Return the [X, Y] coordinate for the center point of the cell that contains the specified text.  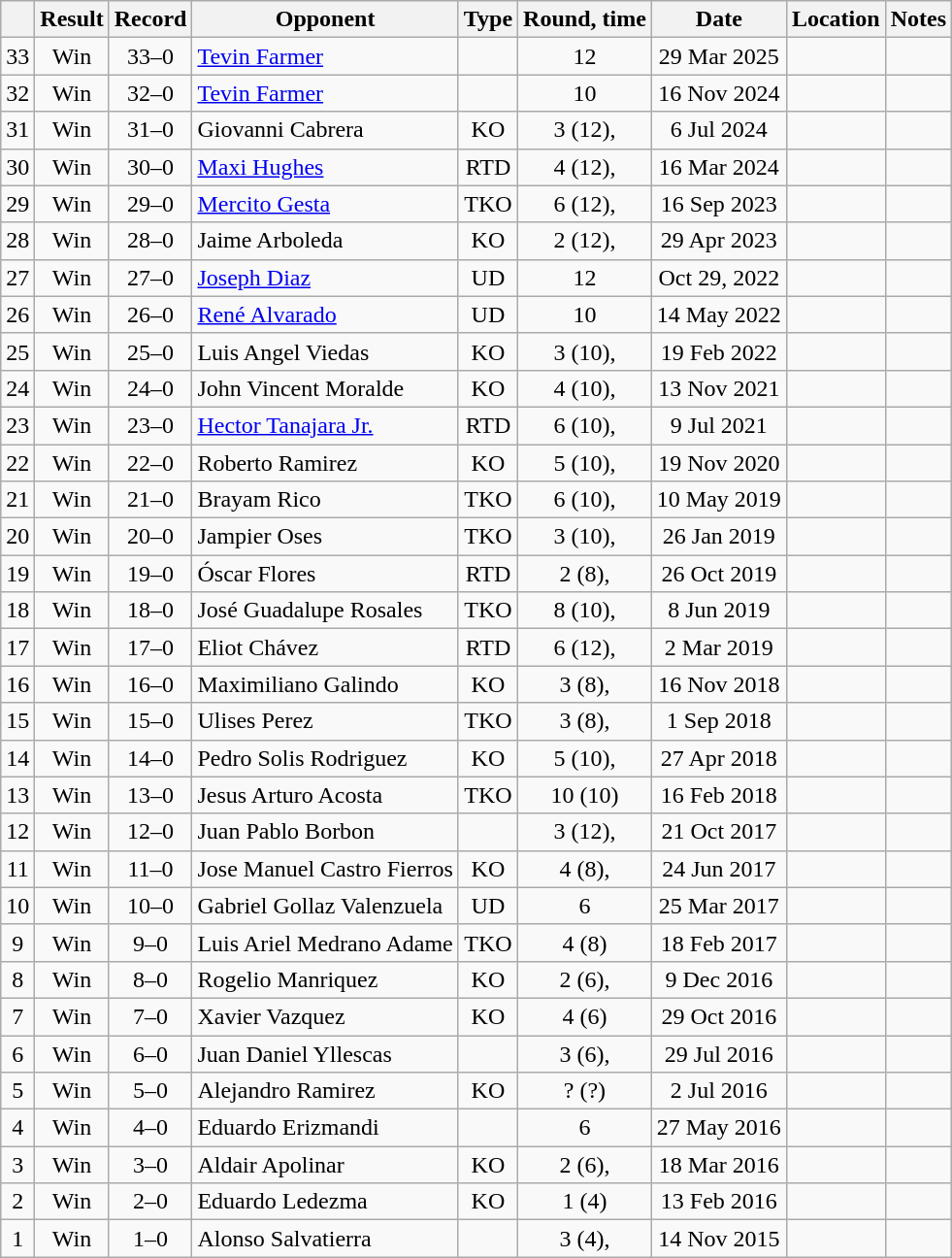
9 Jul 2021 [718, 425]
1–0 [150, 1239]
10–0 [150, 906]
5 [17, 1091]
Joseph Diaz [325, 278]
18–0 [150, 611]
Rogelio Manriquez [325, 979]
6–0 [150, 1053]
23–0 [150, 425]
Oct 29, 2022 [718, 278]
Ulises Perez [325, 721]
26 Oct 2019 [718, 574]
10 (10) [585, 795]
Location [836, 19]
10 May 2019 [718, 500]
13 [17, 795]
Record [150, 19]
27–0 [150, 278]
25–0 [150, 351]
21 [17, 500]
16–0 [150, 684]
Type [487, 19]
Gabriel Gollaz Valenzuela [325, 906]
20–0 [150, 537]
24 Jun 2017 [718, 869]
13–0 [150, 795]
18 [17, 611]
3 (6), [585, 1053]
16 Nov 2018 [718, 684]
Eduardo Erizmandi [325, 1128]
20 [17, 537]
Juan Pablo Borbon [325, 832]
Jose Manuel Castro Fierros [325, 869]
4 [17, 1128]
17–0 [150, 647]
6 Jul 2024 [718, 130]
32–0 [150, 93]
22 [17, 463]
30–0 [150, 167]
26 Jan 2019 [718, 537]
26 [17, 314]
16 Sep 2023 [718, 204]
Result [72, 19]
Juan Daniel Yllescas [325, 1053]
Hector Tanajara Jr. [325, 425]
12–0 [150, 832]
Round, time [585, 19]
9 Dec 2016 [718, 979]
9 [17, 943]
29 [17, 204]
Luis Angel Viedas [325, 351]
13 Nov 2021 [718, 388]
21–0 [150, 500]
8 Jun 2019 [718, 611]
24–0 [150, 388]
Jaime Arboleda [325, 241]
16 Mar 2024 [718, 167]
29 Mar 2025 [718, 56]
27 May 2016 [718, 1128]
30 [17, 167]
15–0 [150, 721]
19–0 [150, 574]
2 [17, 1202]
8 [17, 979]
19 Nov 2020 [718, 463]
John Vincent Moralde [325, 388]
18 Mar 2016 [718, 1165]
1 [17, 1239]
Date [718, 19]
Alonso Salvatierra [325, 1239]
7–0 [150, 1016]
2 Mar 2019 [718, 647]
5–0 [150, 1091]
Pedro Solis Rodriguez [325, 758]
15 [17, 721]
4 (12), [585, 167]
16 Nov 2024 [718, 93]
29–0 [150, 204]
Óscar Flores [325, 574]
Brayam Rico [325, 500]
25 [17, 351]
21 Oct 2017 [718, 832]
3 (4), [585, 1239]
Giovanni Cabrera [325, 130]
Luis Ariel Medrano Adame [325, 943]
Maximiliano Galindo [325, 684]
18 Feb 2017 [718, 943]
28–0 [150, 241]
4–0 [150, 1128]
11 [17, 869]
16 [17, 684]
27 [17, 278]
11–0 [150, 869]
22–0 [150, 463]
29 Jul 2016 [718, 1053]
14 May 2022 [718, 314]
29 Oct 2016 [718, 1016]
2 Jul 2016 [718, 1091]
4 (6) [585, 1016]
17 [17, 647]
7 [17, 1016]
28 [17, 241]
? (?) [585, 1091]
26–0 [150, 314]
14 [17, 758]
14–0 [150, 758]
Aldair Apolinar [325, 1165]
27 Apr 2018 [718, 758]
Eliot Chávez [325, 647]
3 [17, 1165]
31 [17, 130]
32 [17, 93]
2 (8), [585, 574]
9–0 [150, 943]
2–0 [150, 1202]
19 Feb 2022 [718, 351]
31–0 [150, 130]
4 (8) [585, 943]
33–0 [150, 56]
Mercito Gesta [325, 204]
13 Feb 2016 [718, 1202]
Opponent [325, 19]
Maxi Hughes [325, 167]
3–0 [150, 1165]
8–0 [150, 979]
4 (10), [585, 388]
Alejandro Ramirez [325, 1091]
René Alvarado [325, 314]
23 [17, 425]
Notes [918, 19]
33 [17, 56]
16 Feb 2018 [718, 795]
29 Apr 2023 [718, 241]
Jesus Arturo Acosta [325, 795]
1 (4) [585, 1202]
Roberto Ramirez [325, 463]
Xavier Vazquez [325, 1016]
19 [17, 574]
14 Nov 2015 [718, 1239]
2 (12), [585, 241]
José Guadalupe Rosales [325, 611]
8 (10), [585, 611]
4 (8), [585, 869]
24 [17, 388]
25 Mar 2017 [718, 906]
Eduardo Ledezma [325, 1202]
Jampier Oses [325, 537]
1 Sep 2018 [718, 721]
